Scan for the cell matching the given text and deliver its [X, Y] coordinate at center. 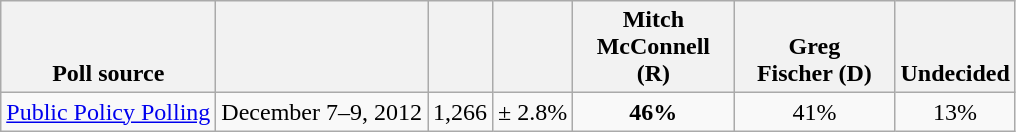
Public Policy Polling [108, 112]
13% [955, 112]
MitchMcConnell (R) [654, 47]
46% [654, 112]
Poll source [108, 47]
Undecided [955, 47]
1,266 [460, 112]
± 2.8% [533, 112]
December 7–9, 2012 [322, 112]
41% [814, 112]
GregFischer (D) [814, 47]
